Identify which cell holds the provided text, then report its [X, Y] central coordinate. 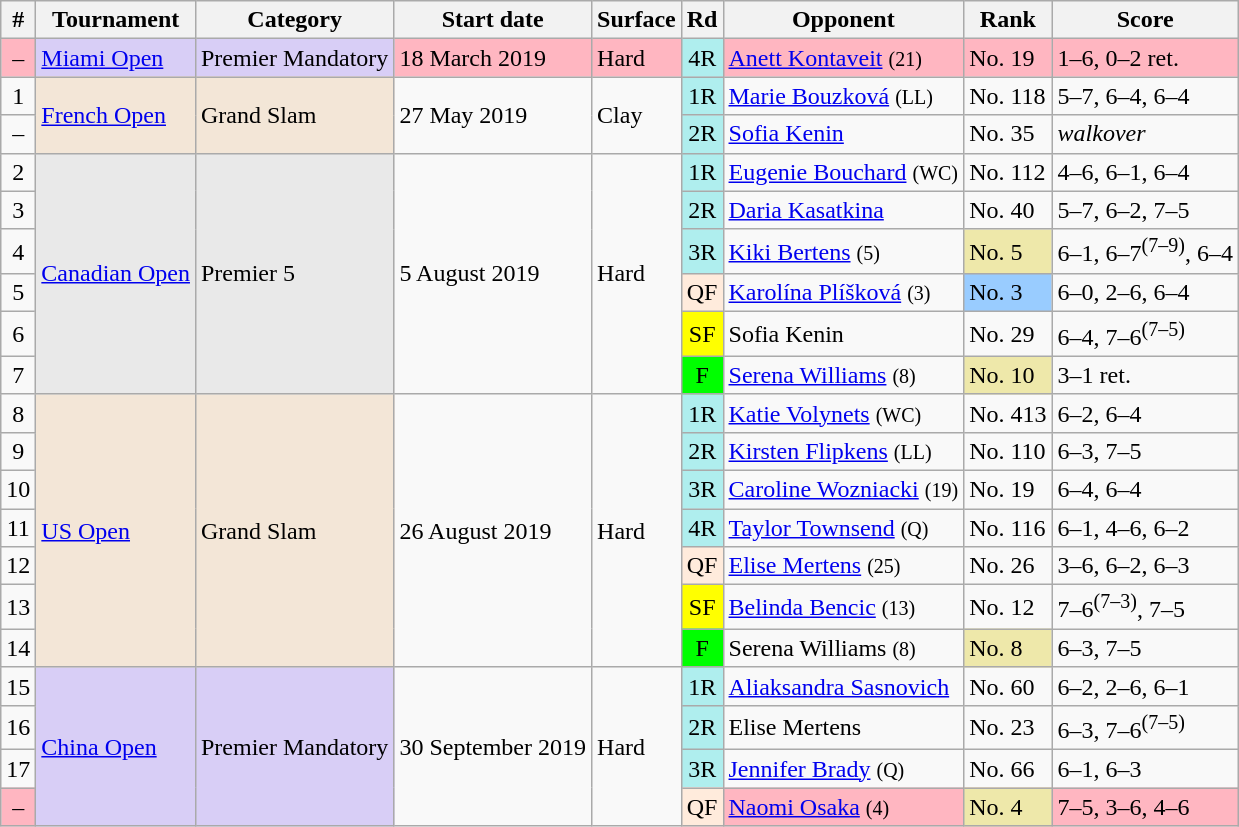
Surface [637, 20]
27 May 2019 [493, 115]
7–5, 3–6, 4–6 [1145, 807]
Belinda Bencic (13) [844, 608]
No. 66 [1008, 769]
No. 8 [1008, 648]
Category [294, 20]
Elise Mertens [844, 728]
Rank [1008, 20]
Katie Volynets (WC) [844, 413]
7 [18, 375]
10 [18, 489]
No. 4 [1008, 807]
Marie Bouzková (LL) [844, 96]
Anett Kontaveit (21) [844, 58]
Tournament [116, 20]
17 [18, 769]
US Open [116, 530]
15 [18, 686]
8 [18, 413]
6–2, 2–6, 6–1 [1145, 686]
14 [18, 648]
Eugenie Bouchard (WC) [844, 172]
6–1, 6–3 [1145, 769]
No. 116 [1008, 528]
4–6, 6–1, 6–4 [1145, 172]
13 [18, 608]
3–6, 6–2, 6–3 [1145, 566]
5 [18, 293]
3 [18, 210]
6–1, 4–6, 6–2 [1145, 528]
5–7, 6–2, 7–5 [1145, 210]
No. 3 [1008, 293]
No. 60 [1008, 686]
No. 110 [1008, 451]
No. 40 [1008, 210]
No. 29 [1008, 334]
4 [18, 252]
2 [18, 172]
No. 10 [1008, 375]
No. 413 [1008, 413]
Clay [637, 115]
Kirsten Flipkens (LL) [844, 451]
1–6, 0–2 ret. [1145, 58]
12 [18, 566]
Naomi Osaka (4) [844, 807]
French Open [116, 115]
30 September 2019 [493, 746]
Karolína Plíšková (3) [844, 293]
Start date [493, 20]
1 [18, 96]
Aliaksandra Sasnovich [844, 686]
Taylor Townsend (Q) [844, 528]
6–3, 7–6(7–5) [1145, 728]
18 March 2019 [493, 58]
Premier 5 [294, 274]
6–1, 6–7(7–9), 6–4 [1145, 252]
5–7, 6–4, 6–4 [1145, 96]
7–6(7–3), 7–5 [1145, 608]
Jennifer Brady (Q) [844, 769]
6 [18, 334]
3–1 ret. [1145, 375]
5 August 2019 [493, 274]
Rd [702, 20]
walkover [1145, 134]
No. 118 [1008, 96]
# [18, 20]
Canadian Open [116, 274]
11 [18, 528]
Opponent [844, 20]
Miami Open [116, 58]
9 [18, 451]
6–2, 6–4 [1145, 413]
6–4, 6–4 [1145, 489]
No. 35 [1008, 134]
Elise Mertens (25) [844, 566]
26 August 2019 [493, 530]
No. 23 [1008, 728]
No. 12 [1008, 608]
Kiki Bertens (5) [844, 252]
Caroline Wozniacki (19) [844, 489]
16 [18, 728]
6–4, 7–6(7–5) [1145, 334]
Daria Kasatkina [844, 210]
No. 112 [1008, 172]
No. 26 [1008, 566]
6–0, 2–6, 6–4 [1145, 293]
China Open [116, 746]
No. 5 [1008, 252]
Score [1145, 20]
